Search for the cell housing the specified text and yield its [x, y] center coordinate. 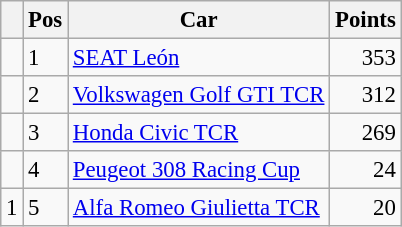
2 [46, 95]
Pos [46, 20]
Car [199, 20]
Volkswagen Golf GTI TCR [199, 95]
5 [46, 208]
353 [366, 58]
269 [366, 133]
SEAT León [199, 58]
Alfa Romeo Giulietta TCR [199, 208]
Points [366, 20]
4 [46, 170]
Honda Civic TCR [199, 133]
3 [46, 133]
Peugeot 308 Racing Cup [199, 170]
24 [366, 170]
20 [366, 208]
312 [366, 95]
